From the cell containing the given text, extract its center point as (X, Y) coordinate. 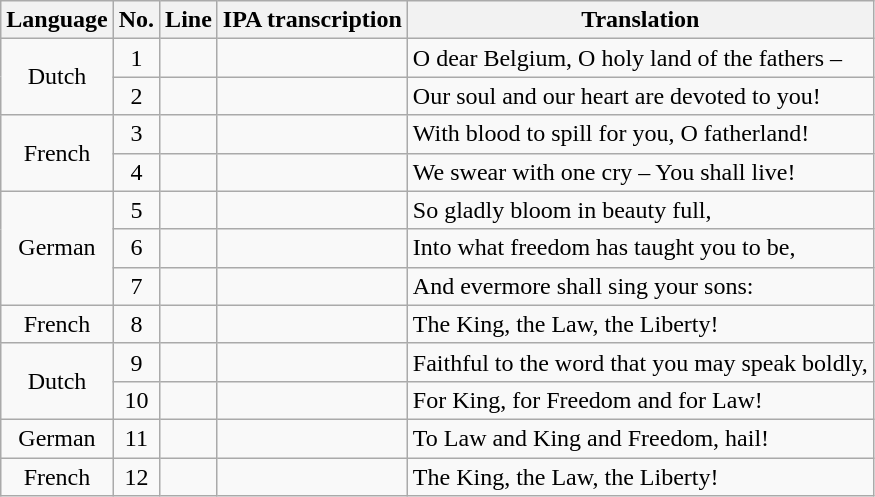
9 (136, 362)
No. (136, 20)
11 (136, 438)
Language (57, 20)
IPA transcription (312, 20)
8 (136, 324)
So gladly bloom in beauty full, (640, 210)
12 (136, 477)
7 (136, 286)
Into what freedom has taught you to be, (640, 248)
Our soul and our heart are devoted to you! (640, 96)
Faithful to the word that you may speak boldly, (640, 362)
10 (136, 400)
3 (136, 134)
5 (136, 210)
1 (136, 58)
2 (136, 96)
Line (189, 20)
6 (136, 248)
4 (136, 172)
To Law and King and Freedom, hail! (640, 438)
And evermore shall sing your sons: (640, 286)
We swear with one cry – You shall live! (640, 172)
For King, for Freedom and for Law! (640, 400)
Translation (640, 20)
With blood to spill for you, O fatherland! (640, 134)
O dear Belgium, O holy land of the fathers – (640, 58)
